Pinpoint the cell where the given text exists, returning its [X, Y] midpoint coordinate. 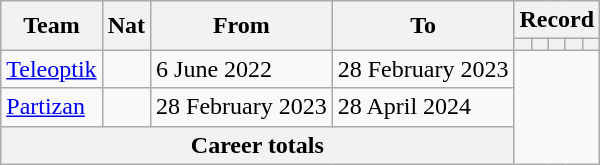
Record [557, 20]
Partizan [52, 107]
To [423, 26]
Nat [126, 26]
From [242, 26]
Teleoptik [52, 69]
6 June 2022 [242, 69]
Team [52, 26]
28 April 2024 [423, 107]
Career totals [258, 145]
